Locate the cell with the specified text and output its (x, y) center coordinate. 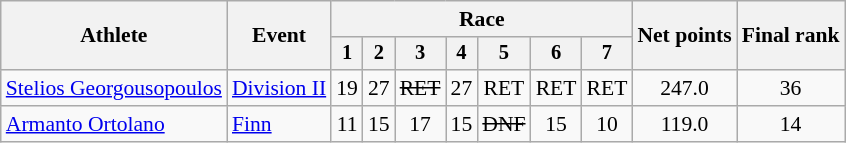
17 (420, 124)
119.0 (684, 124)
DNF (504, 124)
11 (347, 124)
Armanto Ortolano (114, 124)
2 (379, 54)
Net points (684, 36)
19 (347, 88)
1 (347, 54)
14 (791, 124)
Finn (279, 124)
36 (791, 88)
7 (606, 54)
Race (482, 19)
Final rank (791, 36)
247.0 (684, 88)
Athlete (114, 36)
Event (279, 36)
4 (462, 54)
10 (606, 124)
3 (420, 54)
Stelios Georgousopoulos (114, 88)
6 (556, 54)
5 (504, 54)
Division II (279, 88)
